Locate the cell with the specified text and output its [X, Y] center coordinate. 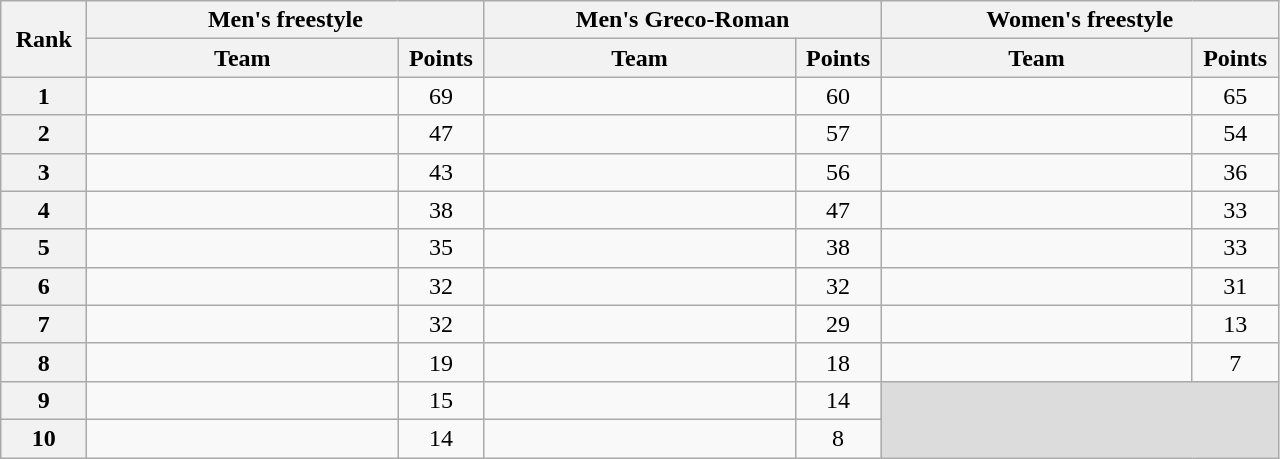
2 [44, 134]
29 [838, 324]
13 [1235, 324]
3 [44, 172]
Men's freestyle [286, 20]
57 [838, 134]
60 [838, 96]
Women's freestyle [1080, 20]
Men's Greco-Roman [682, 20]
6 [44, 286]
43 [441, 172]
15 [441, 400]
18 [838, 362]
35 [441, 248]
5 [44, 248]
9 [44, 400]
56 [838, 172]
69 [441, 96]
1 [44, 96]
10 [44, 438]
65 [1235, 96]
31 [1235, 286]
4 [44, 210]
36 [1235, 172]
54 [1235, 134]
Rank [44, 39]
19 [441, 362]
